Provide the [x, y] coordinate of the cell's center where the given text is located.  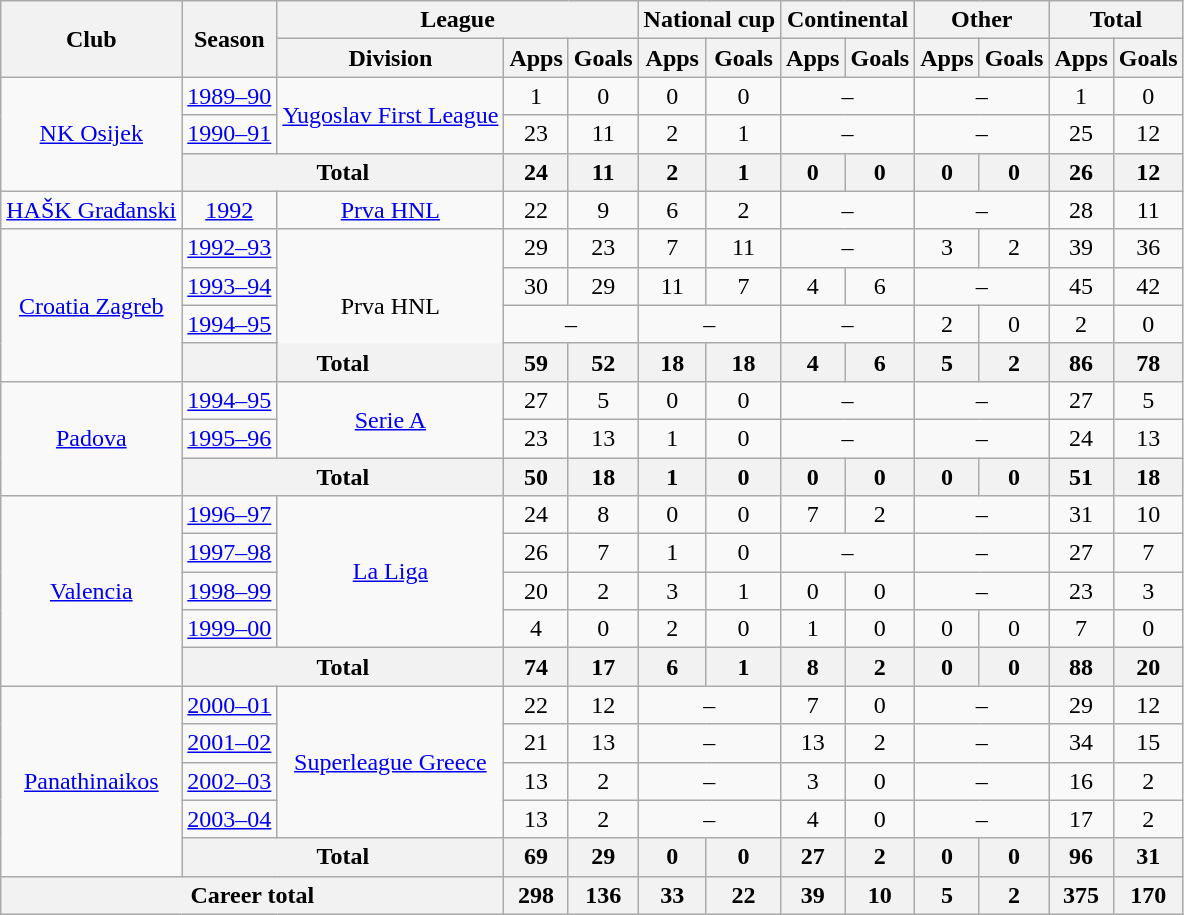
52 [603, 362]
Yugoslav First League [390, 115]
2002–03 [230, 781]
1999–00 [230, 629]
1993–94 [230, 286]
86 [1081, 362]
La Liga [390, 572]
2003–04 [230, 819]
59 [536, 362]
375 [1081, 895]
Career total [252, 895]
45 [1081, 286]
42 [1148, 286]
1989–90 [230, 96]
Serie A [390, 419]
298 [536, 895]
33 [672, 895]
30 [536, 286]
36 [1148, 248]
25 [1081, 134]
170 [1148, 895]
74 [536, 667]
21 [536, 743]
50 [536, 477]
88 [1081, 667]
1997–98 [230, 553]
51 [1081, 477]
136 [603, 895]
Season [230, 39]
League [458, 20]
34 [1081, 743]
78 [1148, 362]
1992–93 [230, 248]
96 [1081, 857]
Other [982, 20]
Valencia [92, 591]
Continental [848, 20]
Superleague Greece [390, 762]
Panathinaikos [92, 781]
28 [1081, 210]
15 [1148, 743]
1998–99 [230, 591]
NK Osijek [92, 134]
2001–02 [230, 743]
Club [92, 39]
1990–91 [230, 134]
16 [1081, 781]
1996–97 [230, 515]
National cup [709, 20]
Padova [92, 438]
Croatia Zagreb [92, 305]
HAŠK Građanski [92, 210]
1992 [230, 210]
Division [390, 58]
9 [603, 210]
1995–96 [230, 438]
2000–01 [230, 705]
69 [536, 857]
